Find where the given text appears and provide that cell's center as [x, y] coordinate. 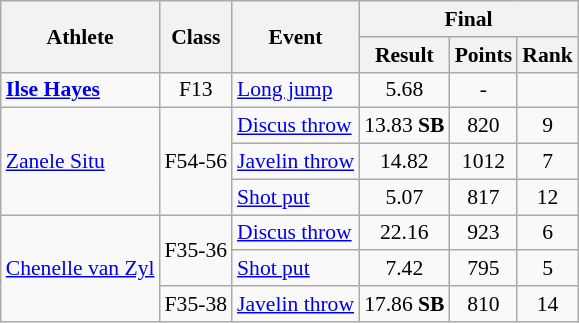
14.82 [404, 162]
22.16 [404, 233]
Chenelle van Zyl [80, 268]
F35-38 [196, 304]
9 [548, 126]
Rank [548, 55]
5 [548, 269]
817 [484, 197]
Ilse Hayes [80, 90]
Points [484, 55]
13.83 SB [404, 126]
795 [484, 269]
6 [548, 233]
923 [484, 233]
F13 [196, 90]
5.68 [404, 90]
Final [468, 19]
Result [404, 55]
17.86 SB [404, 304]
F54-56 [196, 162]
Athlete [80, 36]
Long jump [296, 90]
7 [548, 162]
820 [484, 126]
F35-36 [196, 250]
Class [196, 36]
5.07 [404, 197]
12 [548, 197]
- [484, 90]
810 [484, 304]
1012 [484, 162]
7.42 [404, 269]
Event [296, 36]
Zanele Situ [80, 162]
14 [548, 304]
